Detect which cell encompasses the target text, then output its (X, Y) center coordinate. 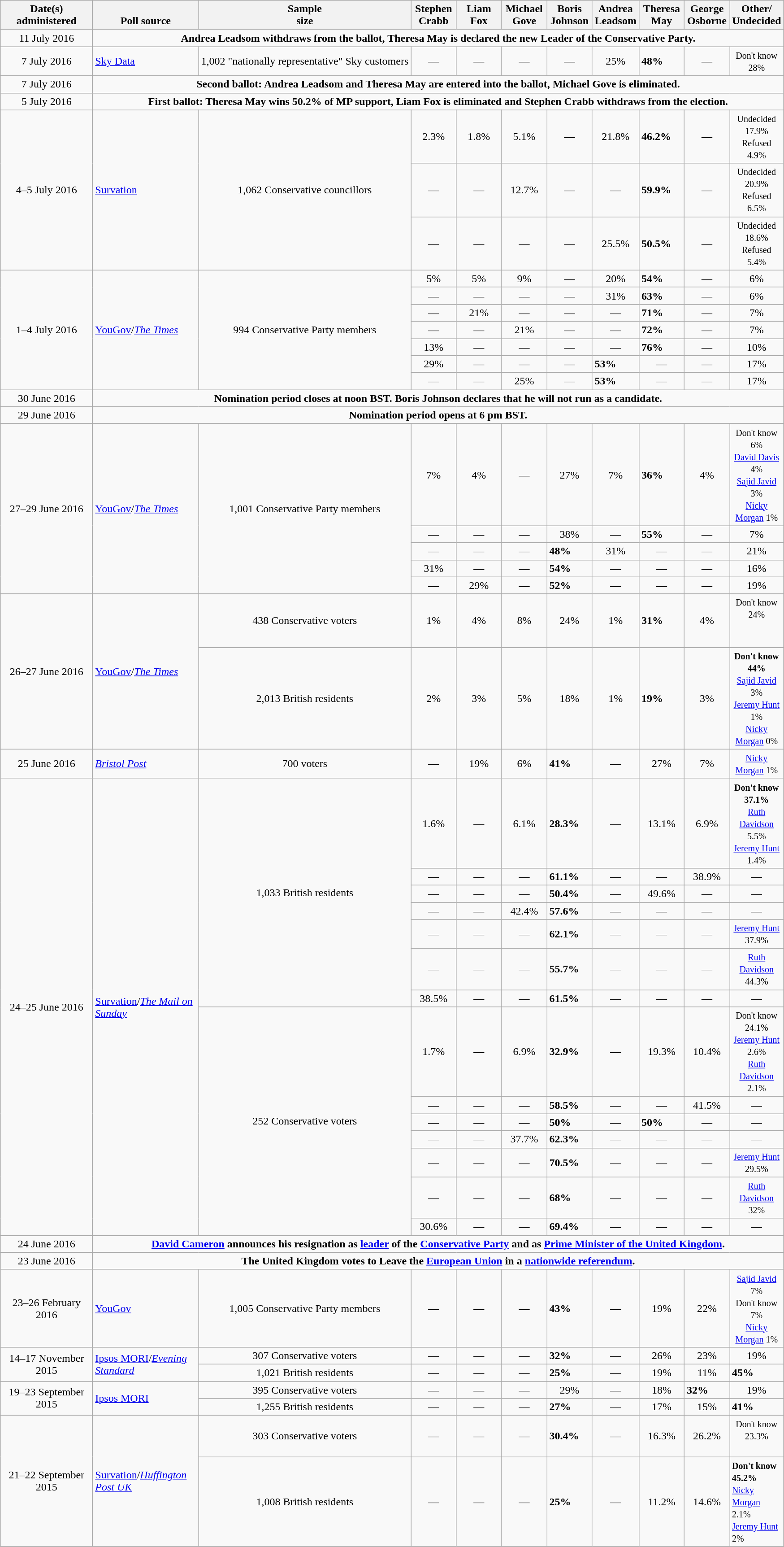
30.6% (434, 1227)
Samplesize (305, 15)
38.5% (434, 998)
21.8% (615, 136)
49.6% (662, 893)
16.3% (662, 1436)
37.7% (524, 1139)
Jeremy Hunt 37.9% (757, 934)
24% (569, 621)
68% (569, 1198)
59.9% (662, 190)
52% (569, 585)
Don't know 45.2% Nicky Morgan 2.1%Jeremy Hunt 2% (757, 1502)
71% (662, 313)
58.5% (569, 1105)
Andrea Leadsom withdraws from the ballot, Theresa May is declared the new Leader of the Conservative Party. (438, 38)
62.1% (569, 934)
38% (569, 534)
61.1% (569, 876)
19–23 September 2015 (47, 1399)
Sajid Javid 7%Don't know 7%Nicky Morgan 1% (757, 1308)
14.6% (706, 1502)
307 Conservative voters (305, 1355)
46.2% (662, 136)
Second ballot: Andrea Leadsom and Theresa May are entered into the ballot, Michael Gove is eliminated. (438, 84)
26–27 June 2016 (47, 671)
1,002 "nationally representative" Sky customers (305, 61)
16% (757, 568)
YouGov (146, 1308)
LiamFox (479, 15)
26% (662, 1355)
55.7% (569, 969)
Sky Data (146, 61)
The United Kingdom votes to Leave the European Union in a nationwide referendum. (438, 1261)
72% (662, 330)
Don't know 24% (757, 621)
994 Conservative Party members (305, 330)
Survation/The Mail on Sunday (146, 1007)
8% (524, 621)
42.4% (524, 911)
Ruth Davidson 32% (757, 1198)
20% (615, 279)
43% (569, 1308)
45% (757, 1373)
Other/Undecided (757, 15)
David Cameron announces his resignation as leader of the Conservative Party and as Prime Minister of the United Kingdom. (438, 1244)
TheresaMay (662, 15)
27–29 June 2016 (47, 509)
23 June 2016 (47, 1261)
BorisJohnson (569, 15)
10.4% (706, 1052)
50.4% (569, 893)
1.7% (434, 1052)
14–17 November 2015 (47, 1364)
23–26 February 2016 (47, 1308)
1,001 Conservative Party members (305, 509)
9% (524, 279)
1.6% (434, 823)
252 Conservative voters (305, 1121)
25.5% (615, 243)
38.9% (706, 876)
AndreaLeadsom (615, 15)
1,062 Conservative councillors (305, 190)
Don't know 24.1%Jeremy Hunt 2.6%Ruth Davidson 2.1% (757, 1052)
Undecided 20.9%Refused 6.5% (757, 190)
1–4 July 2016 (47, 330)
Survation (146, 190)
63% (662, 296)
13% (434, 347)
Poll source (146, 15)
Bristol Post (146, 763)
MichaelGove (524, 15)
303 Conservative voters (305, 1436)
5.1% (524, 136)
76% (662, 347)
62.3% (569, 1139)
395 Conservative voters (305, 1390)
Ipsos MORI (146, 1399)
26.2% (706, 1436)
50.5% (662, 243)
StephenCrabb (434, 15)
30.4% (569, 1436)
25 June 2016 (47, 763)
Survation/Huffington Post UK (146, 1481)
2,013 British residents (305, 698)
First ballot: Theresa May wins 50.2% of MP support, Liam Fox is eliminated and Stephen Crabb withdraws from the election. (438, 101)
Don't know 28% (757, 61)
2% (434, 698)
28.3% (569, 823)
1.8% (479, 136)
21–22 September 2015 (47, 1481)
Don't know 6%David Davis 4%Sajid Javid 3%Nicky Morgan 1% (757, 475)
438 Conservative voters (305, 621)
36% (662, 475)
15% (706, 1407)
5 July 2016 (47, 101)
1,033 British residents (305, 893)
13.1% (662, 823)
GeorgeOsborne (706, 15)
32.9% (569, 1052)
Nomination period closes at noon BST. Boris Johnson declares that he will not run as a candidate. (438, 398)
11.2% (662, 1502)
11% (706, 1373)
29 June 2016 (47, 415)
Undecided 17.9%Refused 4.9% (757, 136)
19.3% (662, 1052)
700 voters (305, 763)
70.5% (569, 1163)
2.3% (434, 136)
1,255 British residents (305, 1407)
Date(s) administered (47, 15)
Don't know 44% Sajid Javid 3%Jeremy Hunt 1%Nicky Morgan 0% (757, 698)
41.5% (706, 1105)
1,005 Conservative Party members (305, 1308)
Ipsos MORI/Evening Standard (146, 1364)
69.4% (569, 1227)
11 July 2016 (47, 38)
23% (706, 1355)
Jeremy Hunt 29.5% (757, 1163)
24 June 2016 (47, 1244)
Ruth Davidson 44.3% (757, 969)
Don't know 23.3% (757, 1436)
1,021 British residents (305, 1373)
12.7% (524, 190)
24–25 June 2016 (47, 1007)
22% (706, 1308)
6.1% (524, 823)
Nomination period opens at 6 pm BST. (438, 415)
1,008 British residents (305, 1502)
10% (757, 347)
55% (662, 534)
61.5% (569, 998)
Undecided 18.6%Refused 5.4% (757, 243)
Don't know 37.1% Ruth Davidson 5.5%Jeremy Hunt 1.4% (757, 823)
Nicky Morgan 1% (757, 763)
30 June 2016 (47, 398)
57.6% (569, 911)
4–5 July 2016 (47, 190)
